From the cell containing the given text, extract its center point as [x, y] coordinate. 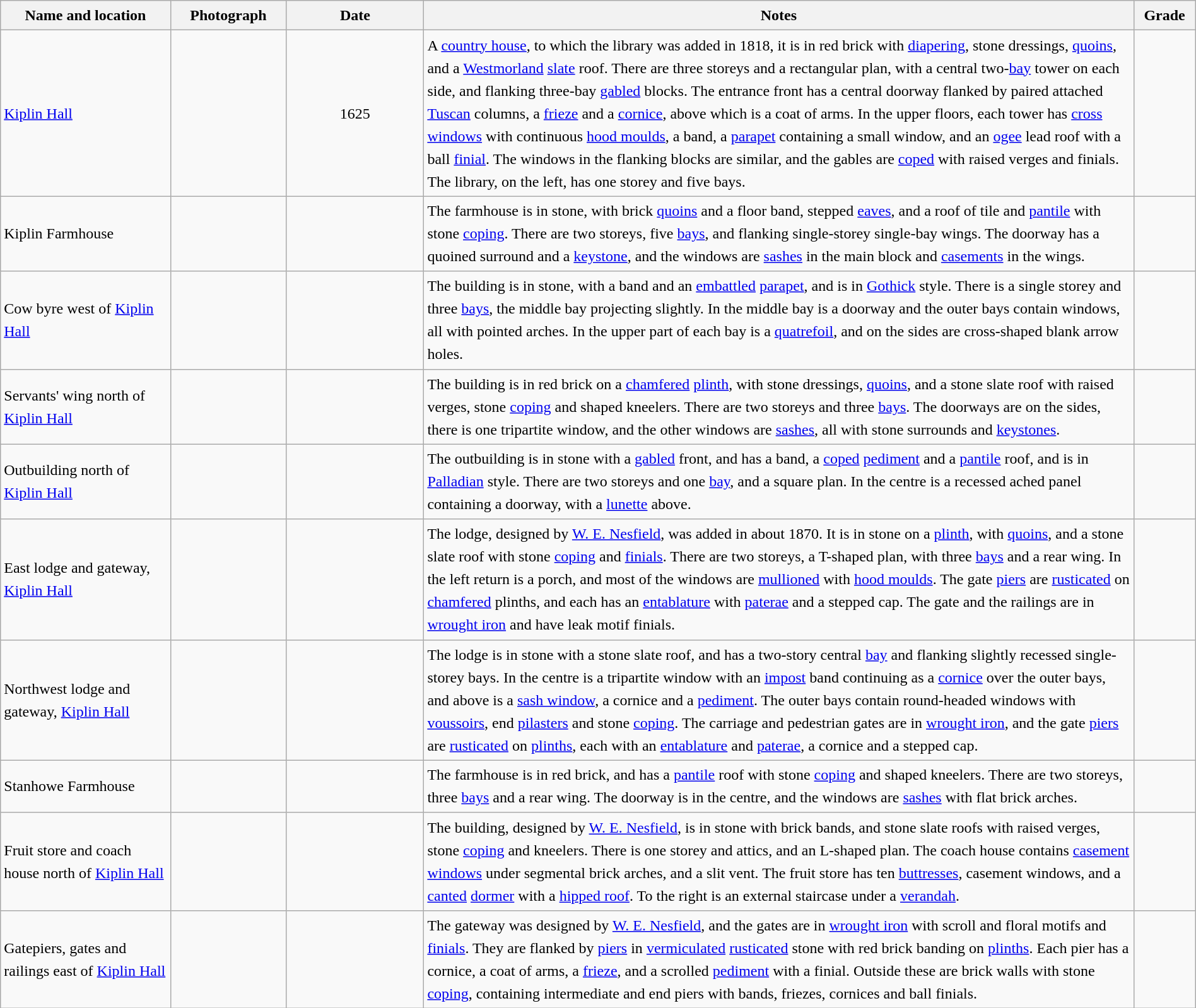
Northwest lodge and gateway, Kiplin Hall [86, 700]
East lodge and gateway, Kiplin Hall [86, 579]
Gatepiers, gates and railings east of Kiplin Hall [86, 959]
Date [355, 15]
Outbuilding north of Kiplin Hall [86, 482]
Notes [778, 15]
Cow byre west of Kiplin Hall [86, 320]
Fruit store and coach house north of Kiplin Hall [86, 862]
Servants' wing north of Kiplin Hall [86, 406]
Kiplin Hall [86, 114]
Stanhowe Farmhouse [86, 786]
Name and location [86, 15]
Photograph [228, 15]
Grade [1164, 15]
Kiplin Farmhouse [86, 233]
1625 [355, 114]
